Provide the (X, Y) coordinate of the cell's center where the given text is located.  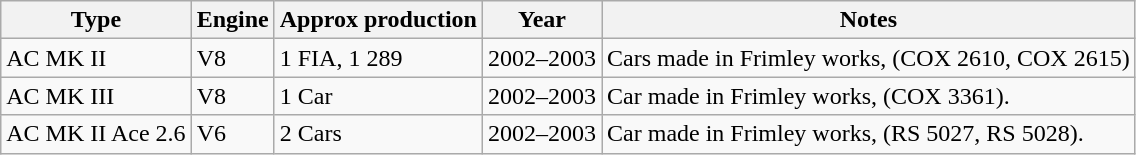
Engine (232, 20)
Car made in Frimley works, (RS 5027, RS 5028). (869, 134)
Cars made in Frimley works, (COX 2610, COX 2615) (869, 58)
Notes (869, 20)
1 Car (378, 96)
AC MK III (96, 96)
AC MK II Ace 2.6 (96, 134)
V6 (232, 134)
Year (542, 20)
1 FIA, 1 289 (378, 58)
Car made in Frimley works, (COX 3361). (869, 96)
Type (96, 20)
2 Cars (378, 134)
Approx production (378, 20)
AC MK II (96, 58)
